Find where the given text appears and provide that cell's center as [x, y] coordinate. 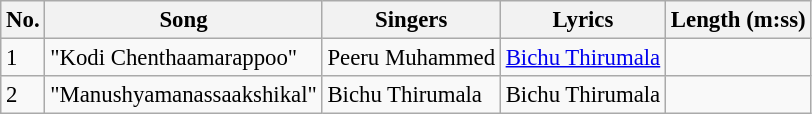
Lyrics [582, 20]
Peeru Muhammed [411, 58]
2 [23, 95]
"Kodi Chenthaamarappoo" [184, 58]
1 [23, 58]
"Manushyamanassaakshikal" [184, 95]
No. [23, 20]
Singers [411, 20]
Song [184, 20]
Length (m:ss) [738, 20]
